Provide the (x, y) coordinate of the cell's center where the given text is located.  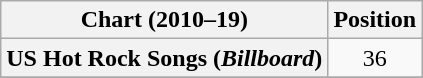
36 (375, 58)
Chart (2010–19) (164, 20)
Position (375, 20)
US Hot Rock Songs (Billboard) (164, 58)
